Provide the [x, y] coordinate of the cell's center where the given text is located.  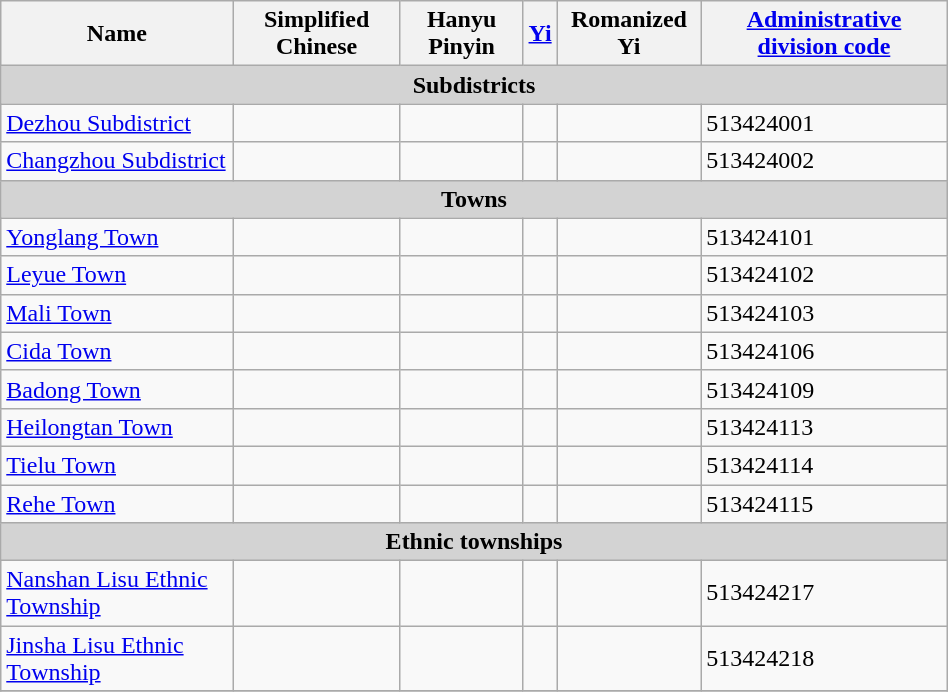
Cida Town [117, 351]
513424113 [824, 427]
Nanshan Lisu Ethnic Township [117, 594]
513424114 [824, 465]
Rehe Town [117, 503]
513424106 [824, 351]
Yonglang Town [117, 237]
513424109 [824, 389]
Subdistricts [474, 85]
513424101 [824, 237]
Leyue Town [117, 275]
Mali Town [117, 313]
Towns [474, 199]
Simplified Chinese [316, 34]
Romanized Yi [628, 34]
513424103 [824, 313]
513424002 [824, 161]
Changzhou Subdistrict [117, 161]
Jinsha Lisu Ethnic Township [117, 658]
Tielu Town [117, 465]
513424115 [824, 503]
Yi [540, 34]
Badong Town [117, 389]
513424217 [824, 594]
Ethnic townships [474, 542]
513424102 [824, 275]
Administrative division code [824, 34]
Hanyu Pinyin [462, 34]
513424001 [824, 123]
Dezhou Subdistrict [117, 123]
Heilongtan Town [117, 427]
Name [117, 34]
513424218 [824, 658]
